Determine the [X, Y] coordinate at the center of the cell enclosing the given text.  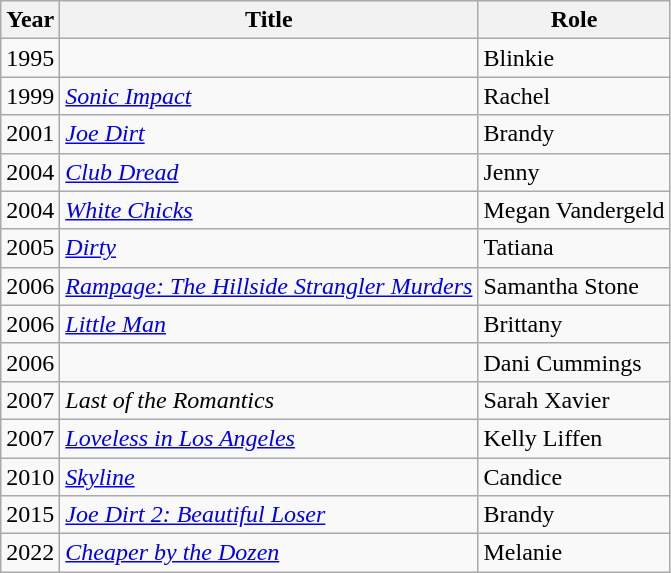
Jenny [574, 172]
Sarah Xavier [574, 400]
Kelly Liffen [574, 438]
Sonic Impact [269, 96]
Brittany [574, 324]
Candice [574, 477]
Samantha Stone [574, 286]
Megan Vandergeld [574, 210]
2010 [30, 477]
Joe Dirt 2: Beautiful Loser [269, 515]
Blinkie [574, 58]
Club Dread [269, 172]
2005 [30, 248]
Role [574, 20]
Dani Cummings [574, 362]
Rachel [574, 96]
Year [30, 20]
Title [269, 20]
1999 [30, 96]
Dirty [269, 248]
Skyline [269, 477]
Melanie [574, 553]
Little Man [269, 324]
2015 [30, 515]
Cheaper by the Dozen [269, 553]
Rampage: The Hillside Strangler Murders [269, 286]
2022 [30, 553]
White Chicks [269, 210]
Joe Dirt [269, 134]
Last of the Romantics [269, 400]
1995 [30, 58]
Loveless in Los Angeles [269, 438]
Tatiana [574, 248]
2001 [30, 134]
